Capture the cell that displays the provided text and extract its (x, y) central coordinate. 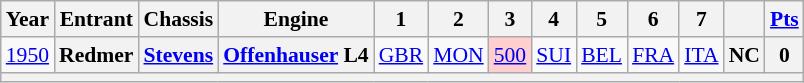
500 (510, 55)
MON (458, 55)
GBR (402, 55)
Redmer (96, 55)
Engine (296, 19)
1950 (28, 55)
ITA (701, 55)
SUI (554, 55)
Offenhauser L4 (296, 55)
Pts (784, 19)
Chassis (178, 19)
BEL (602, 55)
2 (458, 19)
Stevens (178, 55)
NC (744, 55)
7 (701, 19)
Entrant (96, 19)
3 (510, 19)
FRA (653, 55)
5 (602, 19)
0 (784, 55)
Year (28, 19)
4 (554, 19)
1 (402, 19)
6 (653, 19)
